Pinpoint the cell where the given text exists, returning its (X, Y) midpoint coordinate. 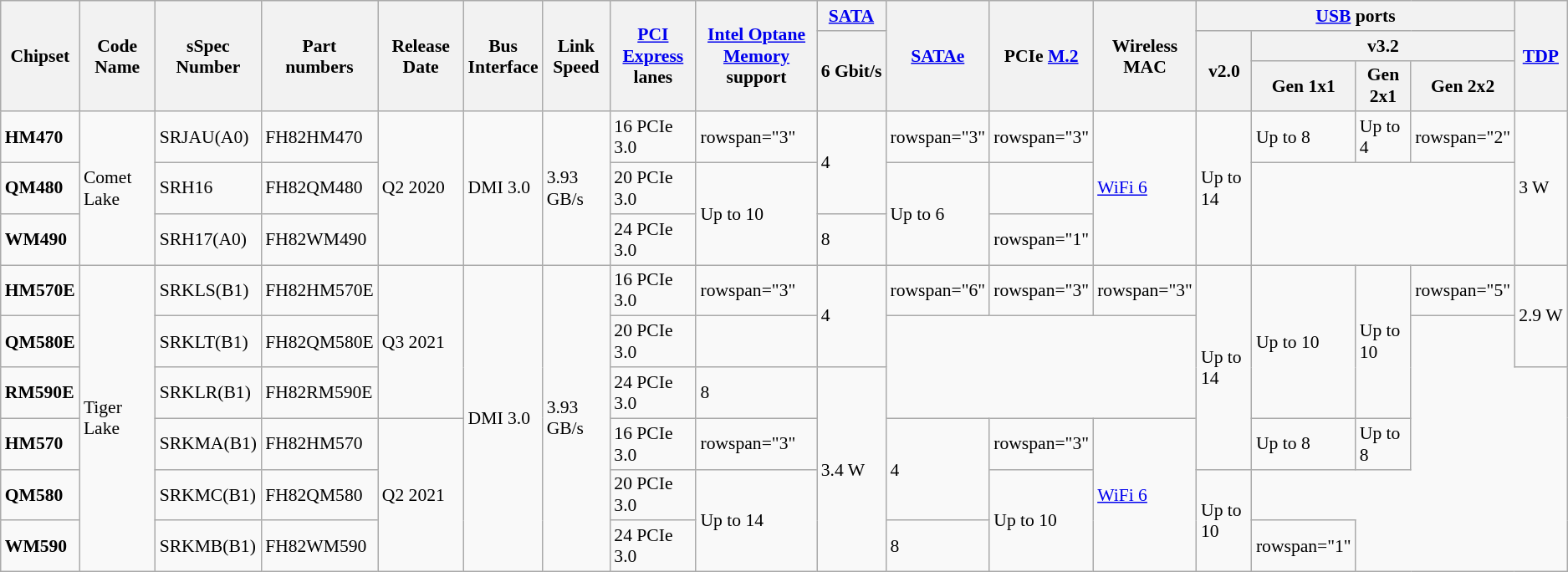
FH82HM570E (319, 291)
FH82WM590 (319, 547)
Q3 2021 (421, 341)
SRKLT(B1) (208, 341)
Chipset (40, 56)
Gen 1x1 (1304, 85)
PCI Expresslanes (652, 56)
rowspan="6" (937, 291)
Up to 4 (1383, 137)
v3.2 (1383, 46)
Intel OptaneMemory support (756, 56)
Gen 2x1 (1383, 85)
Release Date (421, 56)
Up to 6 (937, 214)
2.9 W (1540, 316)
SRJAU(A0) (208, 137)
sSpecNumber (208, 56)
HM570 (40, 443)
FH82HM570 (319, 443)
SRH17(A0) (208, 239)
LinkSpeed (577, 56)
WM490 (40, 239)
QM580 (40, 495)
Gen 2x2 (1463, 85)
FH82QM580 (319, 495)
WM590 (40, 547)
PCIe M.2 (1041, 56)
3.4 W (851, 469)
Partnumbers (319, 56)
CodeName (117, 56)
BusInterface (503, 56)
v2.0 (1224, 72)
FH82QM580E (319, 341)
HM570E (40, 291)
rowspan="5" (1463, 291)
WirelessMAC (1145, 56)
Q2 2021 (421, 495)
Comet Lake (117, 189)
SATA (851, 16)
RM590E (40, 393)
rowspan="2" (1463, 137)
SRKLR(B1) (208, 393)
SRKMB(B1) (208, 547)
FH82HM470 (319, 137)
QM480 (40, 189)
FH82QM480 (319, 189)
6 Gbit/s (851, 72)
SRKMA(B1) (208, 443)
SRKMC(B1) (208, 495)
FH82RM590E (319, 393)
Q2 2020 (421, 189)
SATAe (937, 56)
TDP (1540, 56)
HM470 (40, 137)
3 W (1540, 189)
QM580E (40, 341)
SRH16 (208, 189)
Tiger Lake (117, 418)
FH82WM490 (319, 239)
SRKLS(B1) (208, 291)
USB ports (1356, 16)
